Pinpoint the cell where the given text exists, returning its [x, y] midpoint coordinate. 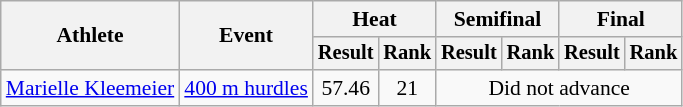
Final [620, 19]
Marielle Kleemeier [90, 88]
57.46 [346, 88]
Event [246, 36]
Athlete [90, 36]
400 m hurdles [246, 88]
Did not advance [559, 88]
Semifinal [498, 19]
Heat [374, 19]
21 [407, 88]
